From the cell containing the given text, extract its center point as (X, Y) coordinate. 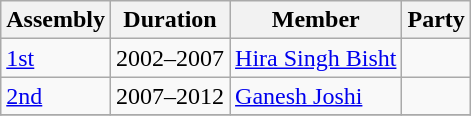
2002–2007 (170, 58)
Assembly (56, 20)
Ganesh Joshi (316, 96)
2nd (56, 96)
Member (316, 20)
Hira Singh Bisht (316, 58)
2007–2012 (170, 96)
Duration (170, 20)
Party (436, 20)
1st (56, 58)
